Identify which cell holds the provided text, then report its (X, Y) central coordinate. 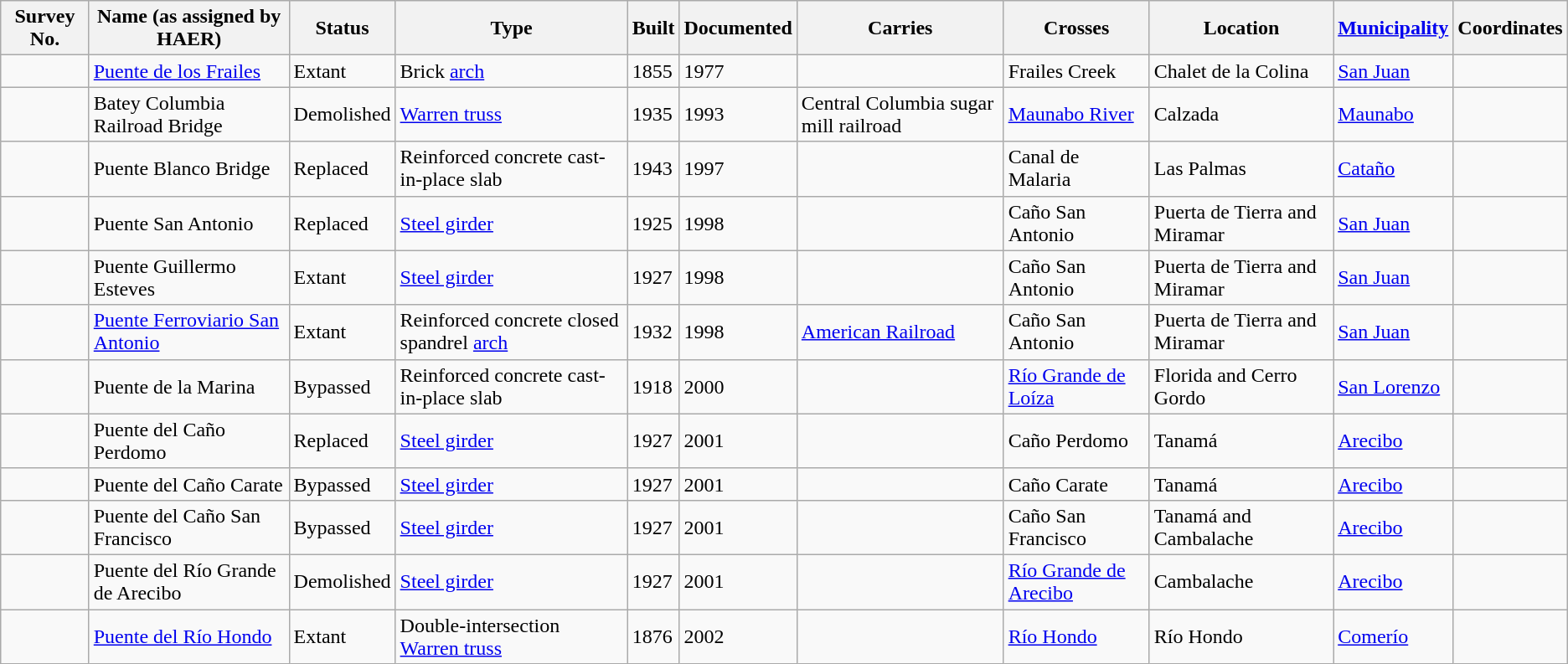
Río Grande de Loíza (1076, 387)
1993 (738, 114)
Tanamá and Cambalache (1241, 528)
Río Grande de Arecibo (1076, 581)
Cambalache (1241, 581)
Caño Carate (1076, 484)
1977 (738, 71)
1997 (738, 169)
Puente del Río Grande de Arecibo (189, 581)
1925 (653, 223)
Puente del Caño San Francisco (189, 528)
Municipality (1394, 28)
1918 (653, 387)
Puente del Caño Perdomo (189, 440)
1932 (653, 332)
2000 (738, 387)
Puente del Río Hondo (189, 636)
1943 (653, 169)
Puente de la Marina (189, 387)
Puente Blanco Bridge (189, 169)
Built (653, 28)
Maunabo River (1076, 114)
Batey Columbia Railroad Bridge (189, 114)
Name (as assigned by HAER) (189, 28)
Puente Guillermo Esteves (189, 278)
San Lorenzo (1394, 387)
Survey No. (45, 28)
Reinforced concrete closed spandrel arch (511, 332)
Caño San Francisco (1076, 528)
Crosses (1076, 28)
Puente Ferroviario San Antonio (189, 332)
Maunabo (1394, 114)
Comerío (1394, 636)
Coordinates (1510, 28)
1935 (653, 114)
1876 (653, 636)
Brick arch (511, 71)
1855 (653, 71)
Florida and Cerro Gordo (1241, 387)
Frailes Creek (1076, 71)
Puente de los Frailes (189, 71)
Cataño (1394, 169)
Chalet de la Colina (1241, 71)
2002 (738, 636)
Canal de Malaria (1076, 169)
Double-intersection Warren truss (511, 636)
Calzada (1241, 114)
Warren truss (511, 114)
Carries (900, 28)
Puente del Caño Carate (189, 484)
American Railroad (900, 332)
Las Palmas (1241, 169)
Location (1241, 28)
Puente San Antonio (189, 223)
Status (342, 28)
Type (511, 28)
Documented (738, 28)
Central Columbia sugar mill railroad (900, 114)
Caño Perdomo (1076, 440)
